Pinpoint the cell where the given text exists, returning its [X, Y] midpoint coordinate. 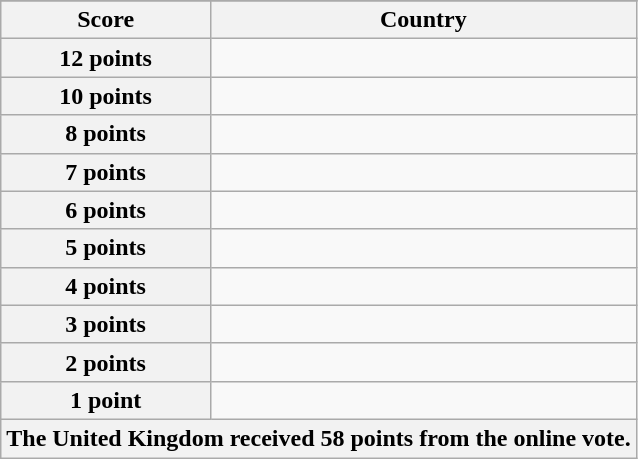
7 points [106, 172]
12 points [106, 58]
Score [106, 20]
5 points [106, 248]
1 point [106, 400]
3 points [106, 324]
6 points [106, 210]
10 points [106, 96]
The United Kingdom received 58 points from the online vote. [319, 438]
2 points [106, 362]
Country [423, 20]
4 points [106, 286]
8 points [106, 134]
